Capture the cell that displays the provided text and extract its [X, Y] central coordinate. 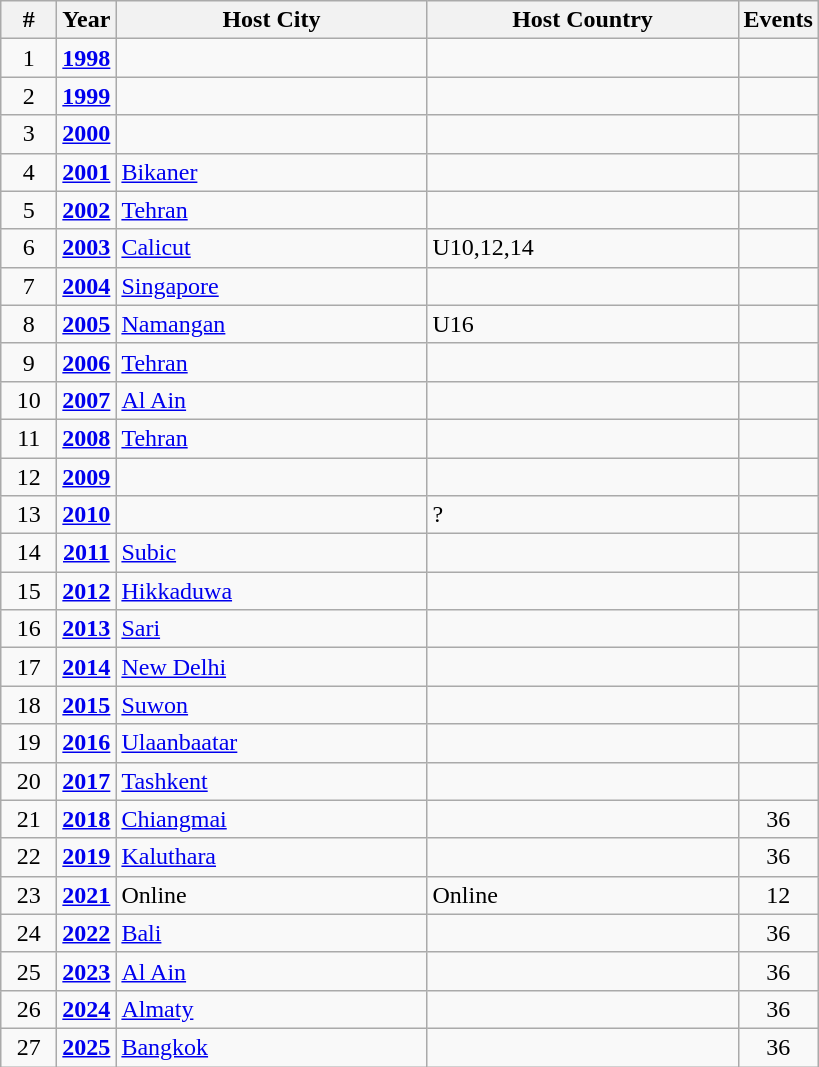
8 [29, 324]
10 [29, 400]
2025 [86, 1047]
2021 [86, 895]
2005 [86, 324]
Bali [272, 933]
Namangan [272, 324]
Host Country [582, 20]
2001 [86, 172]
? [582, 515]
2010 [86, 515]
New Delhi [272, 667]
Bikaner [272, 172]
Chiangmai [272, 819]
2019 [86, 857]
2 [29, 96]
2006 [86, 362]
1998 [86, 58]
14 [29, 553]
Bangkok [272, 1047]
# [29, 20]
2003 [86, 248]
6 [29, 248]
2023 [86, 971]
11 [29, 438]
2009 [86, 477]
2015 [86, 705]
Sari [272, 629]
3 [29, 134]
Suwon [272, 705]
2007 [86, 400]
9 [29, 362]
Host City [272, 20]
Kaluthara [272, 857]
2012 [86, 591]
Almaty [272, 1009]
Calicut [272, 248]
2000 [86, 134]
23 [29, 895]
Subic [272, 553]
25 [29, 971]
Singapore [272, 286]
19 [29, 743]
20 [29, 781]
2016 [86, 743]
7 [29, 286]
22 [29, 857]
Hikkaduwa [272, 591]
Events [778, 20]
Year [86, 20]
2018 [86, 819]
13 [29, 515]
5 [29, 210]
2011 [86, 553]
U10,12,14 [582, 248]
2002 [86, 210]
27 [29, 1047]
1 [29, 58]
15 [29, 591]
17 [29, 667]
Ulaanbaatar [272, 743]
Tashkent [272, 781]
1999 [86, 96]
2024 [86, 1009]
16 [29, 629]
24 [29, 933]
26 [29, 1009]
2013 [86, 629]
2004 [86, 286]
4 [29, 172]
2008 [86, 438]
2017 [86, 781]
21 [29, 819]
2014 [86, 667]
U16 [582, 324]
18 [29, 705]
2022 [86, 933]
